Locate the cell with the specified text and output its (X, Y) center coordinate. 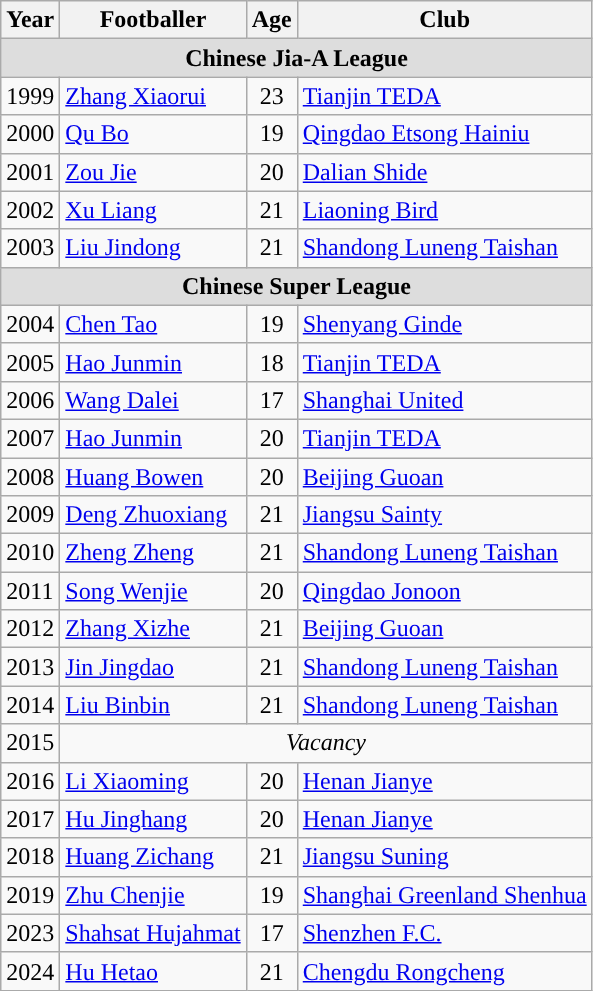
2019 (30, 895)
Hu Jinghang (153, 819)
Dalian Shide (444, 172)
2015 (30, 743)
Xu Liang (153, 210)
Huang Bowen (153, 477)
2018 (30, 857)
2002 (30, 210)
Zhang Xiaorui (153, 96)
Shanghai Greenland Shenhua (444, 895)
2024 (30, 971)
Li Xiaoming (153, 781)
Wang Dalei (153, 400)
Huang Zichang (153, 857)
Shanghai United (444, 400)
Jiangsu Sainty (444, 515)
2011 (30, 591)
Chengdu Rongcheng (444, 971)
Shenzhen F.C. (444, 933)
Shenyang Ginde (444, 324)
Qingdao Jonoon (444, 591)
2016 (30, 781)
2017 (30, 819)
18 (272, 362)
Shahsat Hujahmat (153, 933)
Zhang Xizhe (153, 629)
2004 (30, 324)
Club (444, 20)
Vacancy (326, 743)
2023 (30, 933)
Jiangsu Suning (444, 857)
2005 (30, 362)
2006 (30, 400)
Zhu Chenjie (153, 895)
Chinese Super League (296, 286)
Chen Tao (153, 324)
Jin Jingdao (153, 667)
2008 (30, 477)
Chinese Jia-A League (296, 58)
1999 (30, 96)
Hu Hetao (153, 971)
Qu Bo (153, 134)
2003 (30, 248)
Zou Jie (153, 172)
Qingdao Etsong Hainiu (444, 134)
Liaoning Bird (444, 210)
2014 (30, 705)
Liu Jindong (153, 248)
Liu Binbin (153, 705)
2000 (30, 134)
Song Wenjie (153, 591)
Deng Zhuoxiang (153, 515)
Footballer (153, 20)
2007 (30, 438)
Age (272, 20)
23 (272, 96)
2001 (30, 172)
Zheng Zheng (153, 553)
2012 (30, 629)
Year (30, 20)
2010 (30, 553)
2013 (30, 667)
2009 (30, 515)
